Scan for the cell matching the given text and deliver its (x, y) coordinate at center. 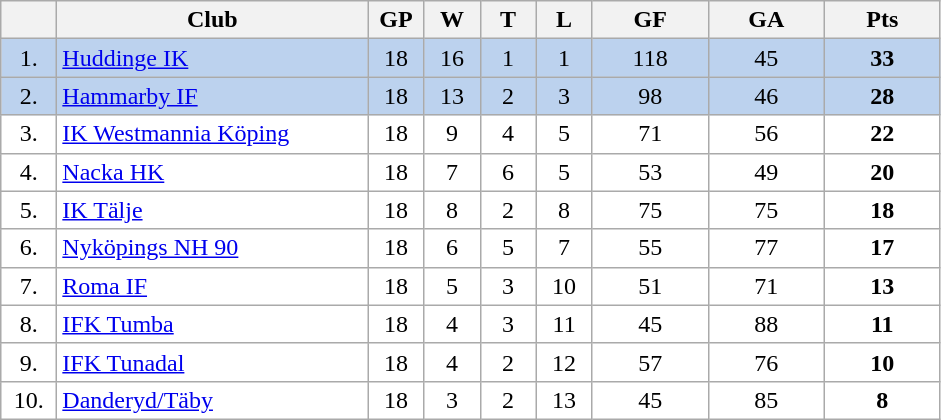
2. (29, 96)
Club (212, 20)
16 (452, 58)
98 (650, 96)
118 (650, 58)
4. (29, 172)
53 (650, 172)
56 (766, 134)
GP (396, 20)
20 (882, 172)
9. (29, 362)
57 (650, 362)
Roma IF (212, 286)
76 (766, 362)
3. (29, 134)
Nyköpings NH 90 (212, 248)
77 (766, 248)
GF (650, 20)
IK Westmannia Köping (212, 134)
5. (29, 210)
8. (29, 324)
49 (766, 172)
Nacka HK (212, 172)
46 (766, 96)
10. (29, 400)
55 (650, 248)
88 (766, 324)
12 (564, 362)
6. (29, 248)
W (452, 20)
9 (452, 134)
GA (766, 20)
7. (29, 286)
Hammarby IF (212, 96)
IK Tälje (212, 210)
T (508, 20)
Danderyd/Täby (212, 400)
33 (882, 58)
1. (29, 58)
Huddinge IK (212, 58)
IFK Tumba (212, 324)
51 (650, 286)
Pts (882, 20)
28 (882, 96)
L (564, 20)
22 (882, 134)
IFK Tunadal (212, 362)
85 (766, 400)
17 (882, 248)
